Return [x, y] of the center of cell containing provided text 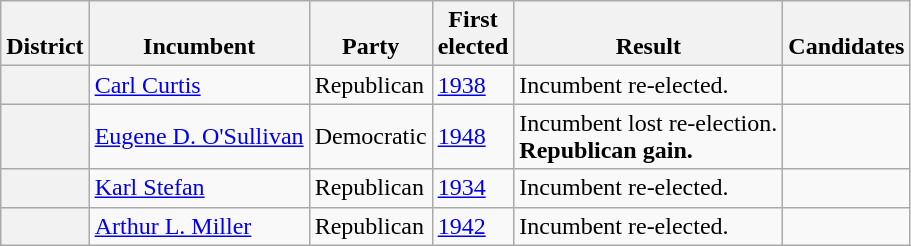
1948 [473, 136]
Incumbent lost re-election.Republican gain. [648, 136]
Carl Curtis [199, 85]
Democratic [370, 136]
1934 [473, 188]
District [45, 34]
Arthur L. Miller [199, 226]
Party [370, 34]
Result [648, 34]
Incumbent [199, 34]
Eugene D. O'Sullivan [199, 136]
Karl Stefan [199, 188]
1938 [473, 85]
Firstelected [473, 34]
1942 [473, 226]
Candidates [846, 34]
